Find where the given text appears and provide that cell's center as (x, y) coordinate. 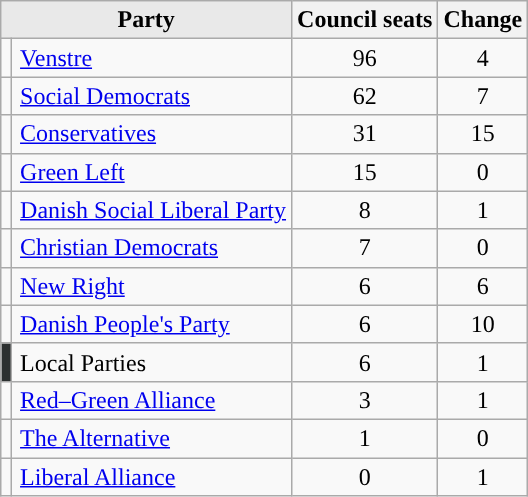
10 (483, 324)
Green Left (152, 172)
Danish People's Party (152, 324)
Danish Social Liberal Party (152, 210)
Change (483, 20)
Conservatives (152, 134)
Venstre (152, 58)
96 (365, 58)
31 (365, 134)
Red–Green Alliance (152, 400)
8 (365, 210)
62 (365, 96)
Liberal Alliance (152, 477)
Council seats (365, 20)
Party (146, 20)
3 (365, 400)
Local Parties (152, 362)
4 (483, 58)
Social Democrats (152, 96)
New Right (152, 286)
The Alternative (152, 438)
Christian Democrats (152, 248)
